Output the [X, Y] coordinate of the center of the cell containing the given text.  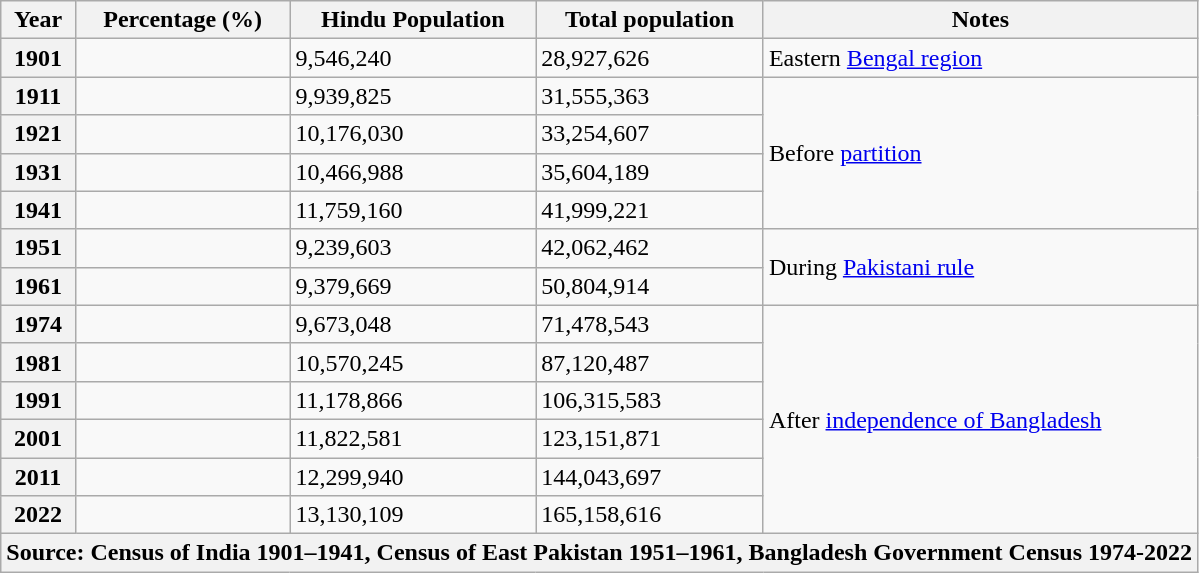
42,062,462 [650, 248]
Hindu Population [413, 20]
Before partition [980, 153]
2011 [38, 477]
71,478,543 [650, 324]
1911 [38, 96]
12,299,940 [413, 477]
50,804,914 [650, 286]
9,379,669 [413, 286]
Percentage (%) [182, 20]
165,158,616 [650, 515]
13,130,109 [413, 515]
1951 [38, 248]
1931 [38, 172]
11,178,866 [413, 400]
1974 [38, 324]
Eastern Bengal region [980, 58]
9,673,048 [413, 324]
Total population [650, 20]
28,927,626 [650, 58]
123,151,871 [650, 438]
33,254,607 [650, 134]
1991 [38, 400]
9,939,825 [413, 96]
Notes [980, 20]
9,546,240 [413, 58]
10,176,030 [413, 134]
2001 [38, 438]
After independence of Bangladesh [980, 419]
144,043,697 [650, 477]
1941 [38, 210]
1921 [38, 134]
11,759,160 [413, 210]
41,999,221 [650, 210]
Source: Census of India 1901–1941, Census of East Pakistan 1951–1961, Bangladesh Government Census 1974-2022 [600, 553]
11,822,581 [413, 438]
9,239,603 [413, 248]
87,120,487 [650, 362]
35,604,189 [650, 172]
Year [38, 20]
31,555,363 [650, 96]
106,315,583 [650, 400]
1901 [38, 58]
1981 [38, 362]
1961 [38, 286]
10,570,245 [413, 362]
10,466,988 [413, 172]
During Pakistani rule [980, 267]
2022 [38, 515]
